Provide the [x, y] coordinate of the cell's center where the given text is located.  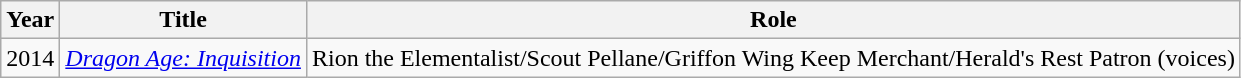
Dragon Age: Inquisition [184, 58]
Year [30, 20]
2014 [30, 58]
Rion the Elementalist/Scout Pellane/Griffon Wing Keep Merchant/Herald's Rest Patron (voices) [773, 58]
Title [184, 20]
Role [773, 20]
